Provide the [x, y] coordinate of the cell's center where the given text is located.  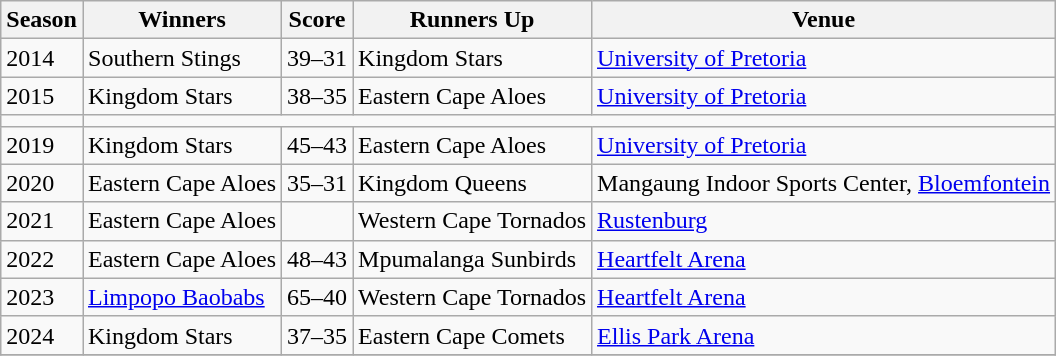
2014 [42, 58]
65–40 [318, 297]
2023 [42, 297]
Kingdom Queens [472, 183]
35–31 [318, 183]
Season [42, 20]
38–35 [318, 96]
37–35 [318, 335]
Rustenburg [824, 221]
2015 [42, 96]
2022 [42, 259]
Ellis Park Arena [824, 335]
2020 [42, 183]
45–43 [318, 145]
48–43 [318, 259]
2019 [42, 145]
2021 [42, 221]
2024 [42, 335]
Winners [182, 20]
Venue [824, 20]
Mpumalanga Sunbirds [472, 259]
Mangaung Indoor Sports Center, Bloemfontein [824, 183]
Score [318, 20]
Southern Stings [182, 58]
39–31 [318, 58]
Limpopo Baobabs [182, 297]
Eastern Cape Comets [472, 335]
Runners Up [472, 20]
